Capture the cell that displays the provided text and extract its [x, y] central coordinate. 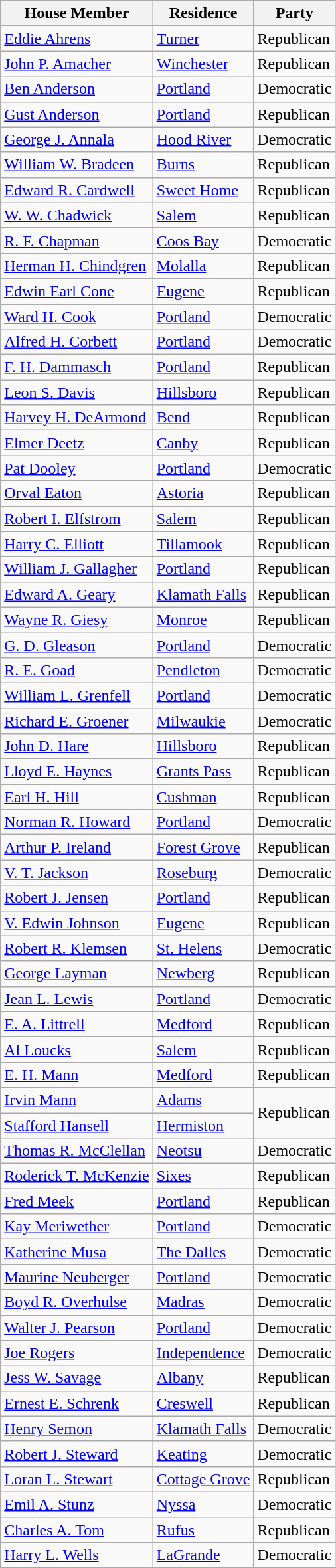
Roderick T. McKenzie [77, 1176]
Residence [203, 13]
William L. Grenfell [77, 695]
Coos Bay [203, 240]
E. H. Mann [77, 1075]
Canby [203, 443]
Monroe [203, 620]
Independence [203, 1353]
Nyssa [203, 1504]
Gust Anderson [77, 114]
Henry Semon [77, 1429]
Herman H. Chindgren [77, 266]
Madras [203, 1302]
Alfred H. Corbett [77, 342]
Orval Eaton [77, 493]
Harvey H. DeArmond [77, 418]
Ward H. Cook [77, 317]
Turner [203, 39]
Loran L. Stewart [77, 1479]
Cushman [203, 797]
Norman R. Howard [77, 822]
Jess W. Savage [77, 1378]
Hood River [203, 139]
Neotsu [203, 1151]
George J. Annala [77, 139]
Arthur P. Ireland [77, 847]
Pendleton [203, 670]
John D. Hare [77, 746]
John P. Amacher [77, 64]
F. H. Dammasch [77, 367]
Robert R. Klemsen [77, 948]
Wayne R. Giesy [77, 620]
Jean L. Lewis [77, 999]
Al Loucks [77, 1049]
Eddie Ahrens [77, 39]
G. D. Gleason [77, 645]
Adams [203, 1100]
Harry L. Wells [77, 1555]
Irvin Mann [77, 1100]
Edward R. Cardwell [77, 190]
Elmer Deetz [77, 443]
Joe Rogers [77, 1353]
Robert J. Jensen [77, 898]
Albany [203, 1378]
House Member [77, 13]
Ben Anderson [77, 89]
Roseburg [203, 873]
Burns [203, 165]
Keating [203, 1454]
St. Helens [203, 948]
Thomas R. McClellan [77, 1151]
V. Edwin Johnson [77, 923]
Creswell [203, 1403]
Grants Pass [203, 772]
Stafford Hansell [77, 1126]
E. A. Littrell [77, 1024]
The Dalles [203, 1252]
William W. Bradeen [77, 165]
Newberg [203, 974]
Richard E. Groener [77, 721]
Molalla [203, 266]
Kay Meriwether [77, 1227]
Walter J. Pearson [77, 1328]
R. F. Chapman [77, 240]
Winchester [203, 64]
Sweet Home [203, 190]
R. E. Goad [77, 670]
Ernest E. Schrenk [77, 1403]
Cottage Grove [203, 1479]
William J. Gallagher [77, 569]
Pat Dooley [77, 468]
Maurine Neuberger [77, 1277]
Rufus [203, 1529]
Boyd R. Overhulse [77, 1302]
Harry C. Elliott [77, 544]
Hermiston [203, 1126]
V. T. Jackson [77, 873]
Forest Grove [203, 847]
Lloyd E. Haynes [77, 772]
Party [295, 13]
Robert J. Steward [77, 1454]
Bend [203, 418]
Astoria [203, 493]
Milwaukie [203, 721]
Leon S. Davis [77, 392]
Edwin Earl Cone [77, 291]
Robert I. Elfstrom [77, 519]
W. W. Chadwick [77, 215]
LaGrande [203, 1555]
Katherine Musa [77, 1252]
Charles A. Tom [77, 1529]
Edward A. Geary [77, 594]
Tillamook [203, 544]
Earl H. Hill [77, 797]
Sixes [203, 1176]
Fred Meek [77, 1201]
George Layman [77, 974]
Emil A. Stunz [77, 1504]
